Identify which cell holds the provided text, then report its [X, Y] central coordinate. 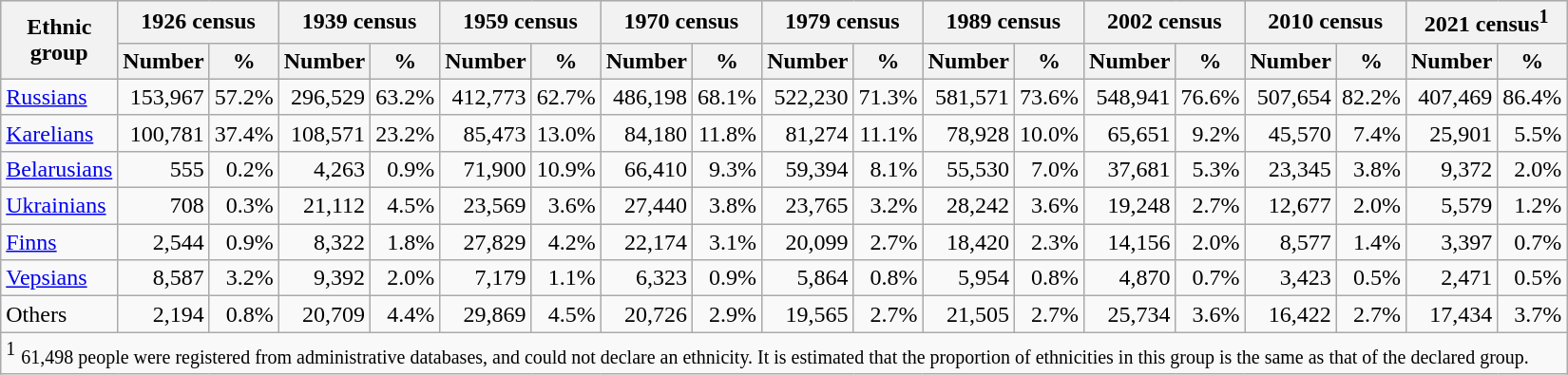
1939 census [359, 23]
9.2% [1211, 133]
65,651 [1130, 133]
8,322 [324, 242]
76.6% [1211, 97]
37,681 [1130, 169]
66,410 [646, 169]
1979 census [842, 23]
10.9% [566, 169]
78,928 [968, 133]
Russians [59, 97]
1926 census [198, 23]
21,112 [324, 206]
4.4% [405, 314]
17,434 [1451, 314]
7.4% [1370, 133]
5,864 [808, 278]
4.2% [566, 242]
Vepsians [59, 278]
Karelians [59, 133]
82.2% [1370, 97]
16,422 [1291, 314]
Ukrainians [59, 206]
412,773 [486, 97]
20,099 [808, 242]
3.1% [728, 242]
1.2% [1532, 206]
8,587 [163, 278]
108,571 [324, 133]
71,900 [486, 169]
71.3% [888, 97]
Others [59, 314]
2.3% [1049, 242]
23.2% [405, 133]
23,345 [1291, 169]
2.9% [728, 314]
708 [163, 206]
581,571 [968, 97]
55,530 [968, 169]
153,967 [163, 97]
12,677 [1291, 206]
27,829 [486, 242]
59,394 [808, 169]
1.8% [405, 242]
407,469 [1451, 97]
296,529 [324, 97]
37.4% [243, 133]
84,180 [646, 133]
22,174 [646, 242]
10.0% [1049, 133]
28,242 [968, 206]
8,577 [1291, 242]
85,473 [486, 133]
2002 census [1165, 23]
7.0% [1049, 169]
2021 census1 [1486, 23]
27,440 [646, 206]
Belarusians [59, 169]
25,901 [1451, 133]
5,954 [968, 278]
6,323 [646, 278]
20,726 [646, 314]
2,471 [1451, 278]
1.1% [566, 278]
11.1% [888, 133]
1989 census [1004, 23]
0.3% [243, 206]
0.2% [243, 169]
62.7% [566, 97]
25,734 [1130, 314]
5.5% [1532, 133]
23,765 [808, 206]
548,941 [1130, 97]
9,372 [1451, 169]
21,505 [968, 314]
1.4% [1370, 242]
63.2% [405, 97]
45,570 [1291, 133]
5.3% [1211, 169]
1970 census [680, 23]
57.2% [243, 97]
4,870 [1130, 278]
3.7% [1532, 314]
18,420 [968, 242]
3,397 [1451, 242]
522,230 [808, 97]
1959 census [521, 23]
2,544 [163, 242]
14,156 [1130, 242]
Ethnicgroup [59, 40]
20,709 [324, 314]
19,565 [808, 314]
9,392 [324, 278]
68.1% [728, 97]
100,781 [163, 133]
507,654 [1291, 97]
2010 census [1325, 23]
4,263 [324, 169]
Finns [59, 242]
29,869 [486, 314]
3,423 [1291, 278]
13.0% [566, 133]
23,569 [486, 206]
73.6% [1049, 97]
7,179 [486, 278]
5,579 [1451, 206]
9.3% [728, 169]
555 [163, 169]
8.1% [888, 169]
2,194 [163, 314]
11.8% [728, 133]
486,198 [646, 97]
81,274 [808, 133]
19,248 [1130, 206]
86.4% [1532, 97]
